Pinpoint the cell where the given text exists, returning its (x, y) midpoint coordinate. 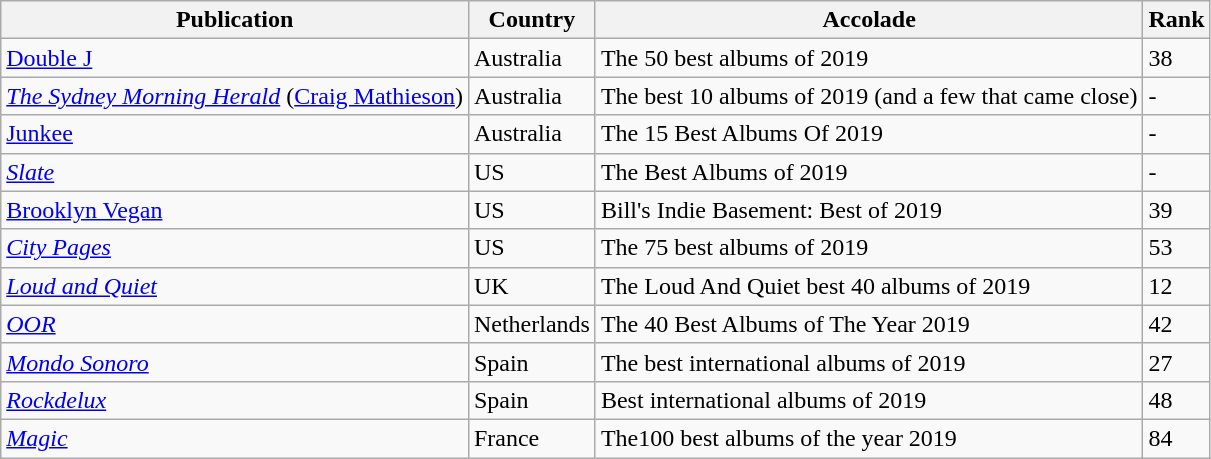
The 15 Best Albums Of 2019 (869, 134)
The Best Albums of 2019 (869, 172)
48 (1176, 400)
38 (1176, 58)
Accolade (869, 20)
Rockdelux (235, 400)
OOR (235, 324)
Bill's Indie Basement: Best of 2019 (869, 210)
Publication (235, 20)
The best 10 albums of 2019 (and a few that came close) (869, 96)
42 (1176, 324)
27 (1176, 362)
The Sydney Morning Herald (Craig Mathieson) (235, 96)
Mondo Sonoro (235, 362)
Brooklyn Vegan (235, 210)
UK (532, 286)
Magic (235, 438)
France (532, 438)
The best international albums of 2019 (869, 362)
Best international albums of 2019 (869, 400)
Rank (1176, 20)
Netherlands (532, 324)
City Pages (235, 248)
84 (1176, 438)
The 40 Best Albums of The Year 2019 (869, 324)
39 (1176, 210)
The 75 best albums of 2019 (869, 248)
53 (1176, 248)
Junkee (235, 134)
Country (532, 20)
Loud and Quiet (235, 286)
Double J (235, 58)
12 (1176, 286)
The100 best albums of the year 2019 (869, 438)
Slate (235, 172)
The Loud And Quiet best 40 albums of 2019 (869, 286)
The 50 best albums of 2019 (869, 58)
